Locate the cell with the specified text and output its [X, Y] center coordinate. 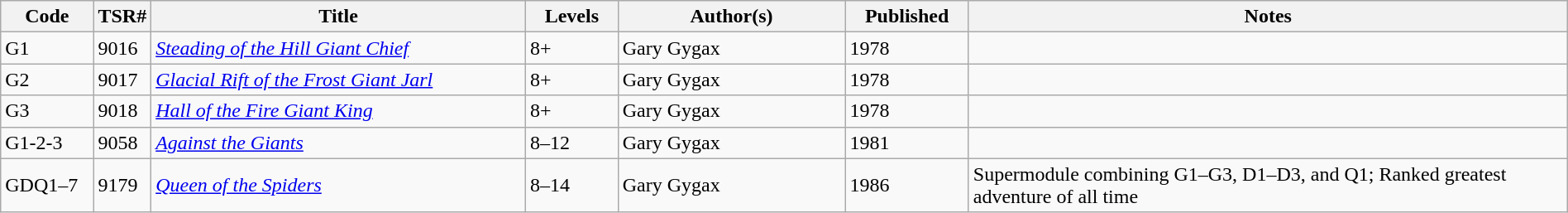
1986 [906, 186]
TSR# [122, 17]
Glacial Rift of the Frost Giant Jarl [339, 80]
G1 [47, 48]
Levels [572, 17]
GDQ1–7 [47, 186]
G3 [47, 111]
Notes [1268, 17]
Supermodule combining G1–G3, D1–D3, and Q1; Ranked greatest adventure of all time [1268, 186]
Queen of the Spiders [339, 186]
G1-2-3 [47, 143]
9018 [122, 111]
Against the Giants [339, 143]
9179 [122, 186]
9016 [122, 48]
Code [47, 17]
G2 [47, 80]
Steading of the Hill Giant Chief [339, 48]
Title [339, 17]
1981 [906, 143]
8–12 [572, 143]
9058 [122, 143]
Published [906, 17]
Author(s) [731, 17]
8–14 [572, 186]
Hall of the Fire Giant King [339, 111]
9017 [122, 80]
